Extract the (X, Y) coordinate from the center of the cell holding the provided text.  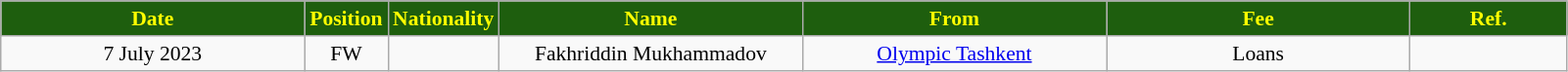
Fakhriddin Mukhammadov (650, 54)
Nationality (443, 18)
FW (347, 54)
Fee (1259, 18)
7 July 2023 (153, 54)
From (954, 18)
Position (347, 18)
Loans (1259, 54)
Ref. (1489, 18)
Date (153, 18)
Olympic Tashkent (954, 54)
Name (650, 18)
